Identify which cell holds the provided text, then report its (X, Y) central coordinate. 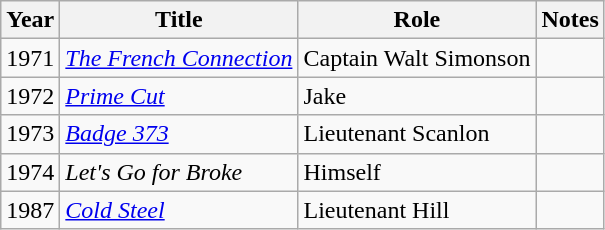
1974 (30, 172)
Role (417, 20)
1971 (30, 58)
The French Connection (179, 58)
Let's Go for Broke (179, 172)
1972 (30, 96)
Lieutenant Hill (417, 210)
Captain Walt Simonson (417, 58)
Prime Cut (179, 96)
Jake (417, 96)
Lieutenant Scanlon (417, 134)
Badge 373 (179, 134)
Notes (570, 20)
Title (179, 20)
Cold Steel (179, 210)
Himself (417, 172)
Year (30, 20)
1973 (30, 134)
1987 (30, 210)
